Provide the [x, y] coordinate of the cell's center where the given text is located.  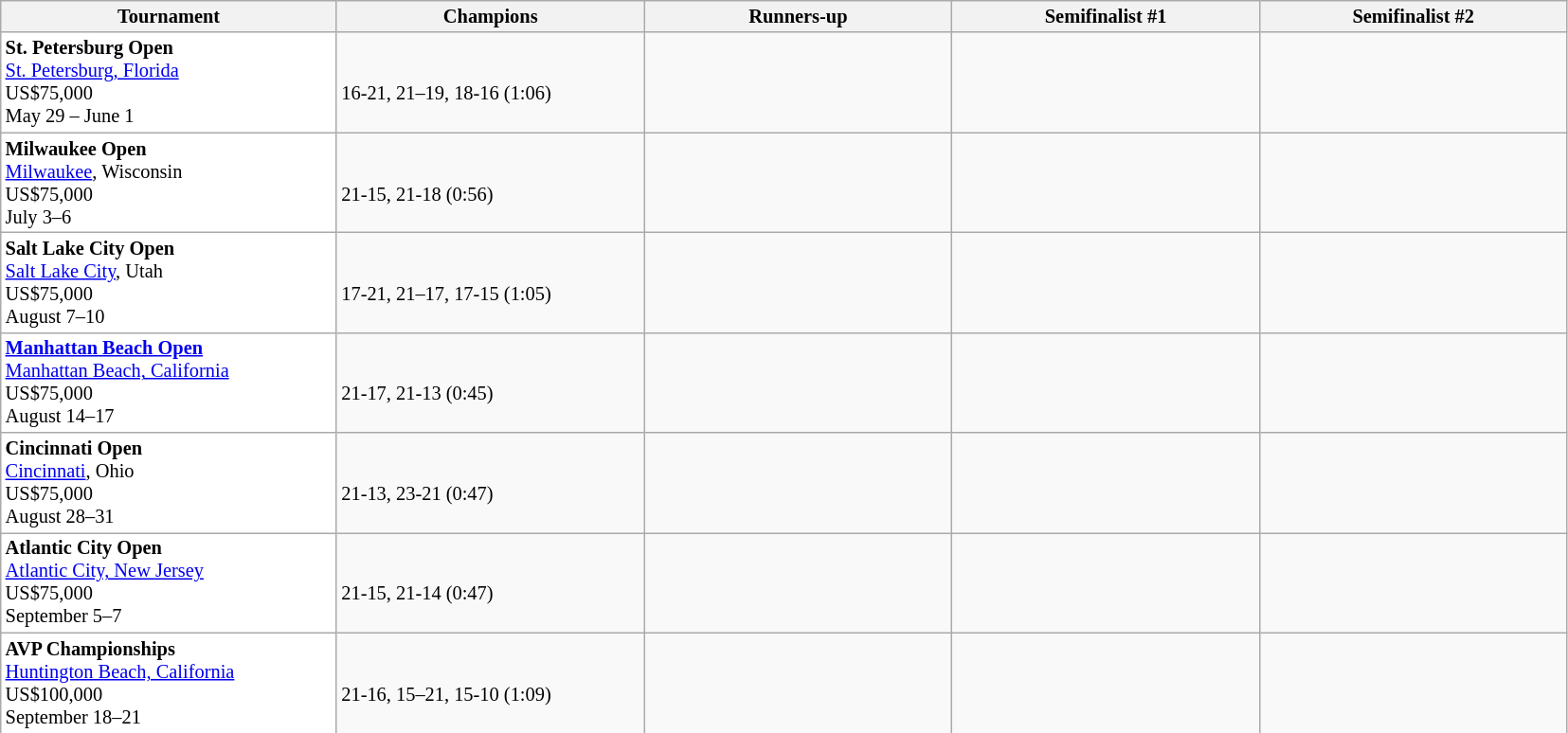
Tournament [169, 16]
21-16, 15–21, 15-10 (1:09) [491, 683]
Cincinnati OpenCincinnati, OhioUS$75,000August 28–31 [169, 483]
Semifinalist #1 [1107, 16]
17-21, 21–17, 17-15 (1:05) [491, 282]
21-15, 21-14 (0:47) [491, 582]
Manhattan Beach OpenManhattan Beach, CaliforniaUS$75,000August 14–17 [169, 383]
Runners-up [798, 16]
16-21, 21–19, 18-16 (1:06) [491, 82]
Milwaukee OpenMilwaukee, WisconsinUS$75,000July 3–6 [169, 183]
Salt Lake City OpenSalt Lake City, UtahUS$75,000August 7–10 [169, 282]
Semifinalist #2 [1414, 16]
21-13, 23-21 (0:47) [491, 483]
AVP ChampionshipsHuntington Beach, CaliforniaUS$100,000September 18–21 [169, 683]
Champions [491, 16]
21-15, 21-18 (0:56) [491, 183]
St. Petersburg OpenSt. Petersburg, FloridaUS$75,000May 29 – June 1 [169, 82]
Atlantic City OpenAtlantic City, New JerseyUS$75,000September 5–7 [169, 582]
21-17, 21-13 (0:45) [491, 383]
